Return the [X, Y] coordinate for the center point of the cell that contains the specified text.  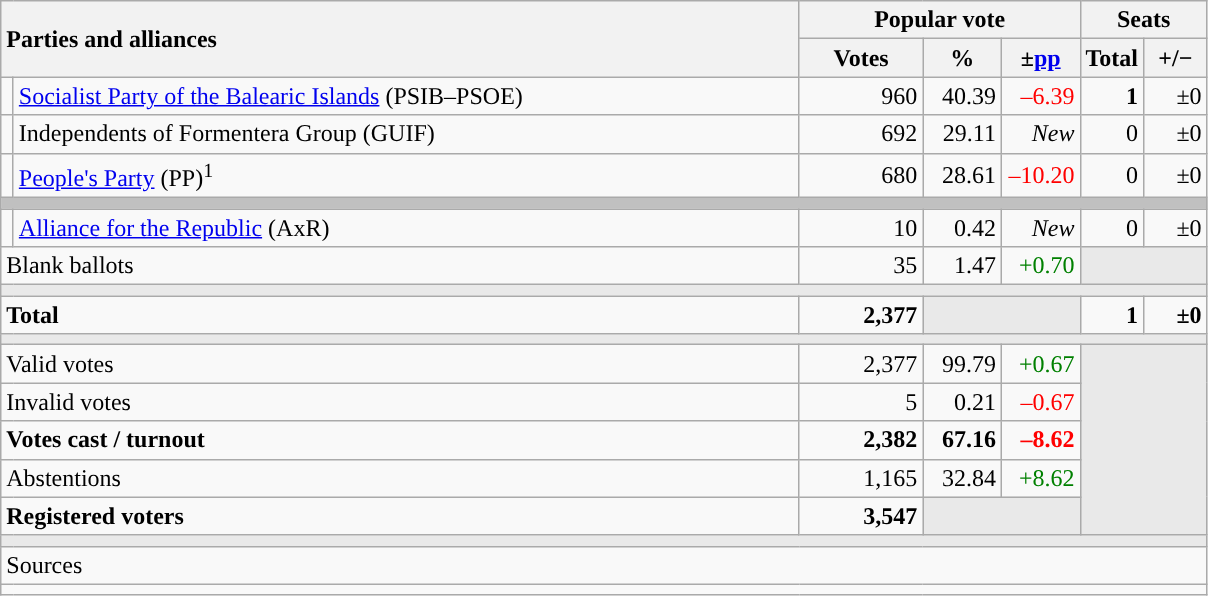
10 [861, 228]
Registered voters [400, 516]
Seats [1144, 20]
+8.62 [1040, 478]
67.16 [962, 440]
680 [861, 176]
Abstentions [400, 478]
+/− [1176, 58]
32.84 [962, 478]
1.47 [962, 266]
692 [861, 134]
Parties and alliances [400, 39]
0.42 [962, 228]
1,165 [861, 478]
35 [861, 266]
Invalid votes [400, 402]
% [962, 58]
Valid votes [400, 364]
–6.39 [1040, 96]
3,547 [861, 516]
Alliance for the Republic (AxR) [406, 228]
99.79 [962, 364]
Votes cast / turnout [400, 440]
0.21 [962, 402]
28.61 [962, 176]
Blank ballots [400, 266]
Votes [861, 58]
–0.67 [1040, 402]
People's Party (PP)1 [406, 176]
29.11 [962, 134]
2,382 [861, 440]
40.39 [962, 96]
Socialist Party of the Balearic Islands (PSIB–PSOE) [406, 96]
Popular vote [940, 20]
–10.20 [1040, 176]
+0.70 [1040, 266]
5 [861, 402]
Independents of Formentera Group (GUIF) [406, 134]
+0.67 [1040, 364]
±pp [1040, 58]
960 [861, 96]
Sources [604, 565]
–8.62 [1040, 440]
